Find where the given text appears and provide that cell's center as [x, y] coordinate. 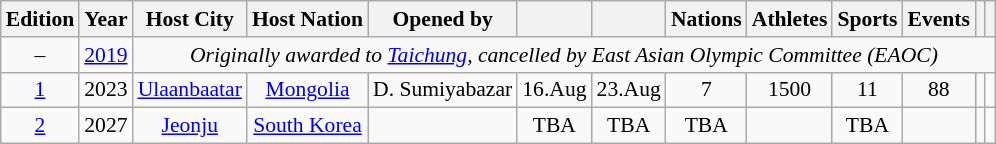
Opened by [442, 19]
1500 [790, 90]
2027 [106, 126]
2 [40, 126]
7 [706, 90]
Host City [190, 19]
23.Aug [629, 90]
D. Sumiyabazar [442, 90]
Nations [706, 19]
16.Aug [554, 90]
Sports [867, 19]
2019 [106, 55]
Jeonju [190, 126]
– [40, 55]
Mongolia [308, 90]
Edition [40, 19]
11 [867, 90]
2023 [106, 90]
Originally awarded to Taichung, cancelled by East Asian Olympic Committee (EAOC) [564, 55]
Athletes [790, 19]
Events [939, 19]
88 [939, 90]
Host Nation [308, 19]
Year [106, 19]
Ulaanbaatar [190, 90]
1 [40, 90]
South Korea [308, 126]
